From the cell containing the given text, extract its center point as [x, y] coordinate. 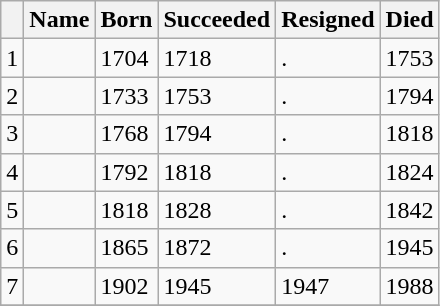
1865 [126, 248]
1902 [126, 286]
1792 [126, 172]
6 [12, 248]
3 [12, 134]
Name [60, 20]
Born [126, 20]
5 [12, 210]
1988 [410, 286]
7 [12, 286]
Succeeded [217, 20]
4 [12, 172]
1824 [410, 172]
1718 [217, 58]
Resigned [328, 20]
1733 [126, 96]
2 [12, 96]
1 [12, 58]
1842 [410, 210]
1947 [328, 286]
Died [410, 20]
1828 [217, 210]
1872 [217, 248]
1704 [126, 58]
1768 [126, 134]
